Return [X, Y] of the center of cell containing provided text 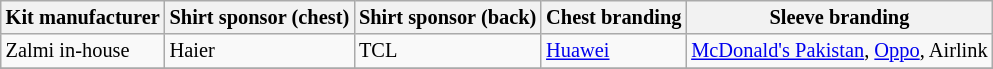
Zalmi in-house [83, 51]
TCL [448, 51]
Chest branding [614, 17]
Shirt sponsor (chest) [260, 17]
Huawei [614, 51]
Haier [260, 51]
Sleeve branding [839, 17]
Kit manufacturer [83, 17]
McDonald's Pakistan, Oppo, Airlink [839, 51]
Shirt sponsor (back) [448, 17]
